Detect which cell encompasses the target text, then output its [x, y] center coordinate. 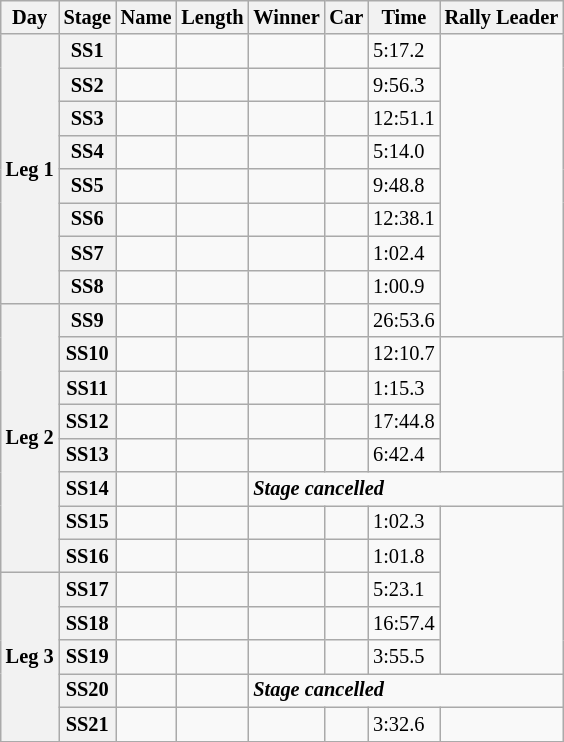
26:53.6 [404, 320]
Day [30, 17]
1:01.8 [404, 556]
6:42.4 [404, 455]
SS14 [88, 489]
SS2 [88, 85]
SS9 [88, 320]
12:51.1 [404, 118]
9:48.8 [404, 186]
Time [404, 17]
5:17.2 [404, 51]
SS11 [88, 388]
16:57.4 [404, 623]
Stage [88, 17]
SS8 [88, 287]
Name [146, 17]
Car [347, 17]
SS16 [88, 556]
1:02.4 [404, 253]
SS18 [88, 623]
12:38.1 [404, 219]
SS3 [88, 118]
1:00.9 [404, 287]
SS17 [88, 589]
1:15.3 [404, 388]
SS4 [88, 152]
12:10.7 [404, 354]
SS7 [88, 253]
17:44.8 [404, 421]
Length [212, 17]
SS12 [88, 421]
SS19 [88, 657]
SS10 [88, 354]
SS21 [88, 724]
Winner [286, 17]
SS15 [88, 522]
1:02.3 [404, 522]
3:55.5 [404, 657]
SS6 [88, 219]
Rally Leader [502, 17]
SS5 [88, 186]
Leg 1 [30, 168]
9:56.3 [404, 85]
SS20 [88, 690]
5:23.1 [404, 589]
SS1 [88, 51]
5:14.0 [404, 152]
Leg 2 [30, 438]
3:32.6 [404, 724]
Leg 3 [30, 656]
SS13 [88, 455]
